Scan for the cell matching the given text and deliver its (x, y) coordinate at center. 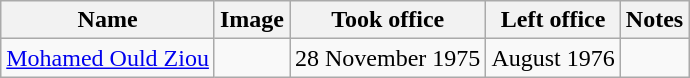
Image (252, 20)
Name (108, 20)
Notes (654, 20)
Left office (553, 20)
Mohamed Ould Ziou (108, 58)
Took office (388, 20)
August 1976 (553, 58)
28 November 1975 (388, 58)
